For the text-containing cell, return its midpoint in [X, Y] coordinate format. 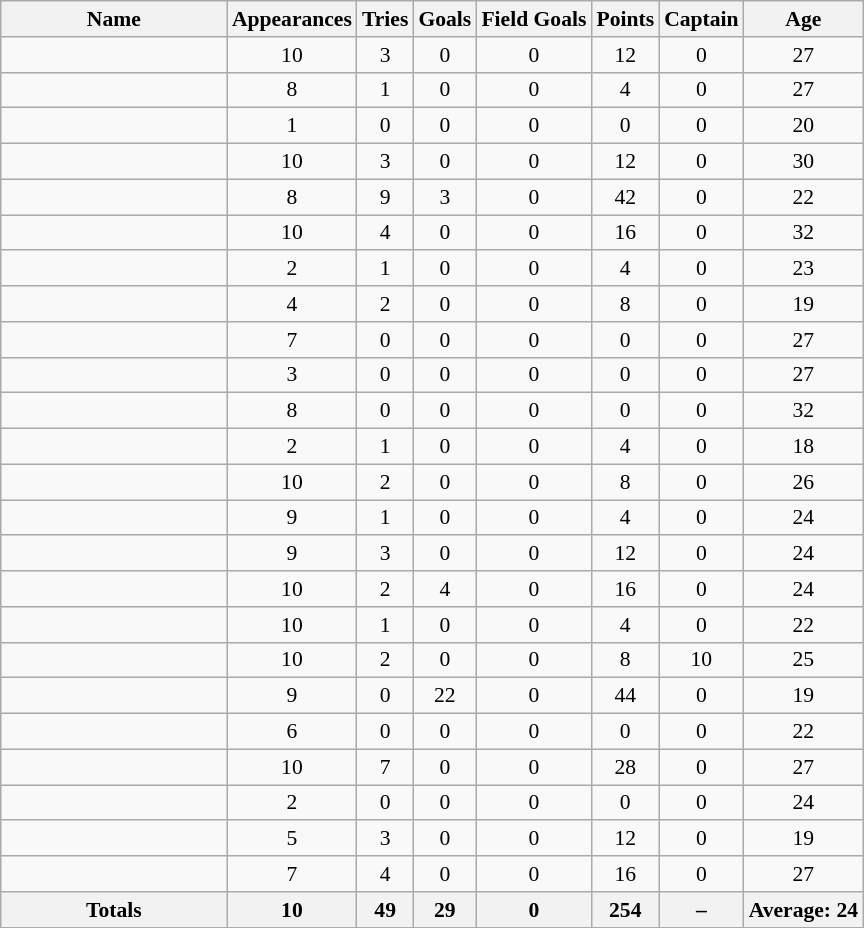
25 [804, 660]
Age [804, 19]
20 [804, 126]
254 [625, 910]
Appearances [292, 19]
Average: 24 [804, 910]
5 [292, 839]
23 [804, 269]
Captain [702, 19]
28 [625, 767]
Field Goals [534, 19]
49 [385, 910]
6 [292, 732]
Name [114, 19]
– [702, 910]
26 [804, 482]
Totals [114, 910]
Tries [385, 19]
18 [804, 447]
Points [625, 19]
42 [625, 197]
29 [444, 910]
44 [625, 696]
30 [804, 162]
Goals [444, 19]
